Identify which cell holds the provided text, then report its (x, y) central coordinate. 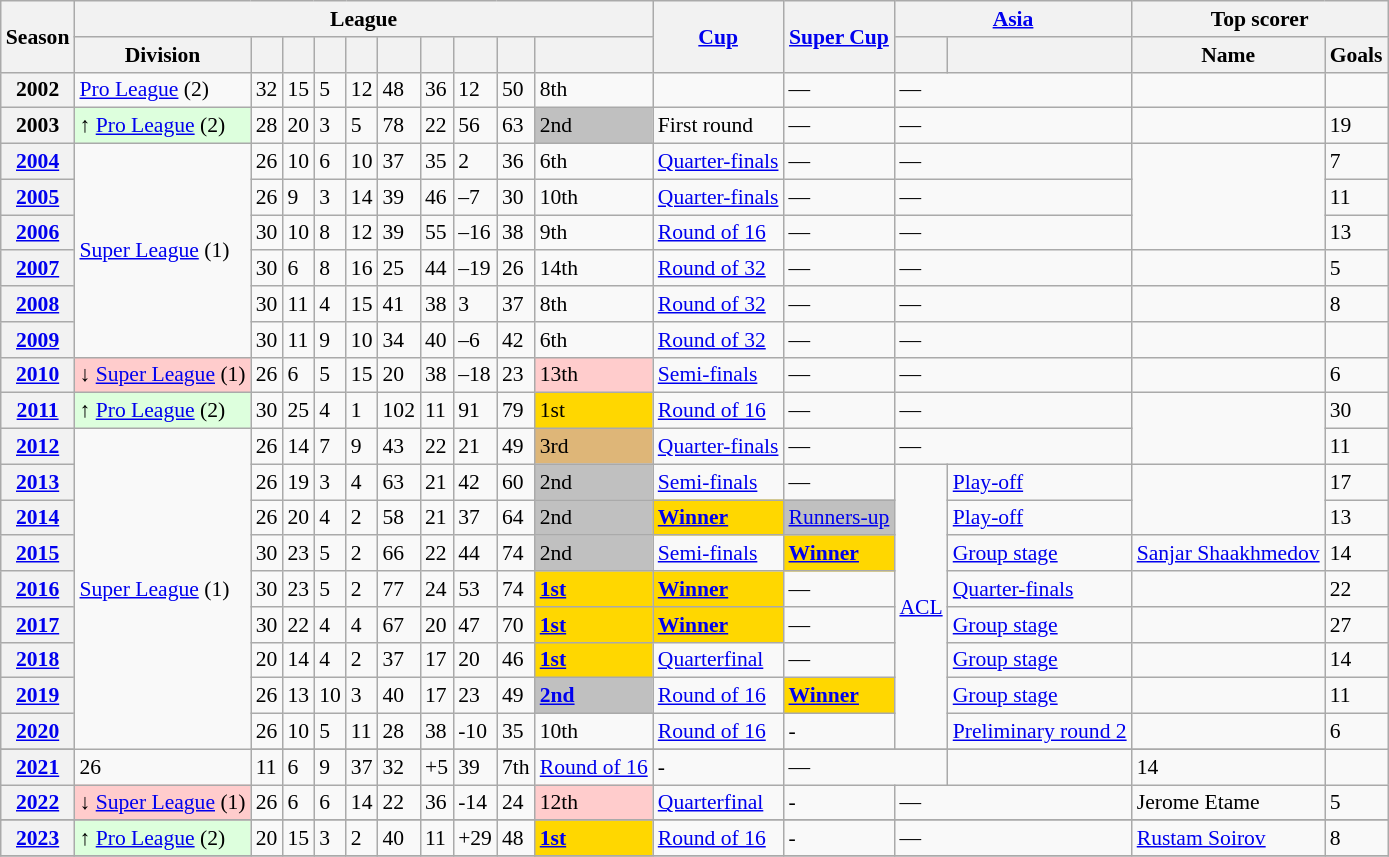
2020 (38, 732)
43 (398, 447)
2004 (38, 162)
66 (398, 554)
Preliminary round 2 (1040, 732)
2007 (38, 269)
–18 (475, 375)
13th (594, 375)
56 (475, 126)
2012 (38, 447)
Top scorer (1260, 19)
2015 (38, 554)
9th (594, 233)
58 (398, 518)
–7 (475, 197)
50 (516, 90)
2008 (38, 304)
2002 (38, 90)
41 (398, 304)
77 (398, 589)
Sanjar Shaakhmedov (1228, 554)
55 (436, 233)
2017 (38, 625)
34 (398, 340)
2019 (38, 696)
2003 (38, 126)
64 (516, 518)
Runners-up (840, 518)
91 (475, 411)
–6 (475, 340)
2013 (38, 482)
14th (594, 269)
2010 (38, 375)
16 (362, 269)
2022 (38, 803)
27 (1356, 625)
78 (398, 126)
Pro League (2) (162, 90)
12th (594, 803)
2011 (38, 411)
ACL (920, 606)
7th (516, 767)
2005 (38, 197)
2021 (38, 767)
-10 (475, 732)
Division (162, 55)
Season (38, 36)
2023 (38, 839)
+29 (475, 839)
–16 (475, 233)
47 (475, 625)
2018 (38, 660)
1 (362, 411)
2009 (38, 340)
70 (516, 625)
League (363, 19)
Goals (1356, 55)
Cup (718, 36)
2014 (38, 518)
102 (398, 411)
Rustam Soirov (1228, 839)
First round (718, 126)
79 (516, 411)
2016 (38, 589)
Name (1228, 55)
Super Cup (840, 36)
2006 (38, 233)
67 (398, 625)
Jerome Etame (1228, 803)
3rd (594, 447)
53 (475, 589)
–19 (475, 269)
60 (516, 482)
-14 (475, 803)
+5 (436, 767)
Asia (1012, 19)
